Locate the cell with the specified text and output its [x, y] center coordinate. 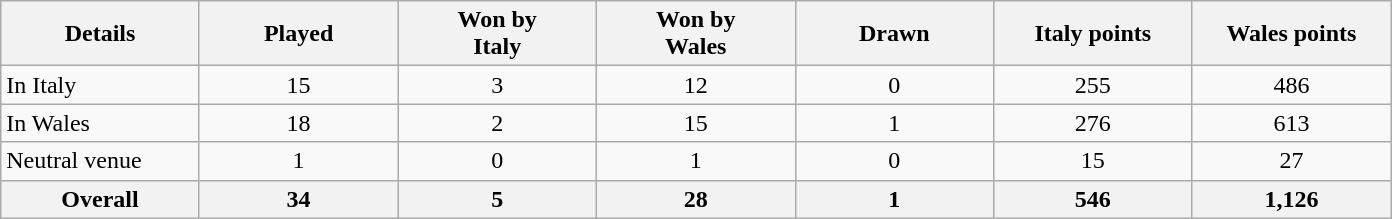
3 [498, 85]
Details [100, 34]
Overall [100, 199]
In Wales [100, 123]
1,126 [1292, 199]
34 [298, 199]
255 [1094, 85]
276 [1094, 123]
Wales points [1292, 34]
613 [1292, 123]
546 [1094, 199]
18 [298, 123]
Won byWales [696, 34]
12 [696, 85]
486 [1292, 85]
Drawn [894, 34]
Italy points [1094, 34]
Won byItaly [498, 34]
2 [498, 123]
Played [298, 34]
Neutral venue [100, 161]
28 [696, 199]
27 [1292, 161]
5 [498, 199]
In Italy [100, 85]
